Output the (X, Y) coordinate of the center of the cell containing the given text.  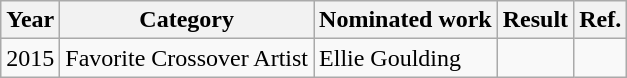
Year (30, 20)
Ref. (600, 20)
Nominated work (406, 20)
Category (187, 20)
Result (535, 20)
Ellie Goulding (406, 58)
Favorite Crossover Artist (187, 58)
2015 (30, 58)
